Capture the cell that displays the provided text and extract its [X, Y] central coordinate. 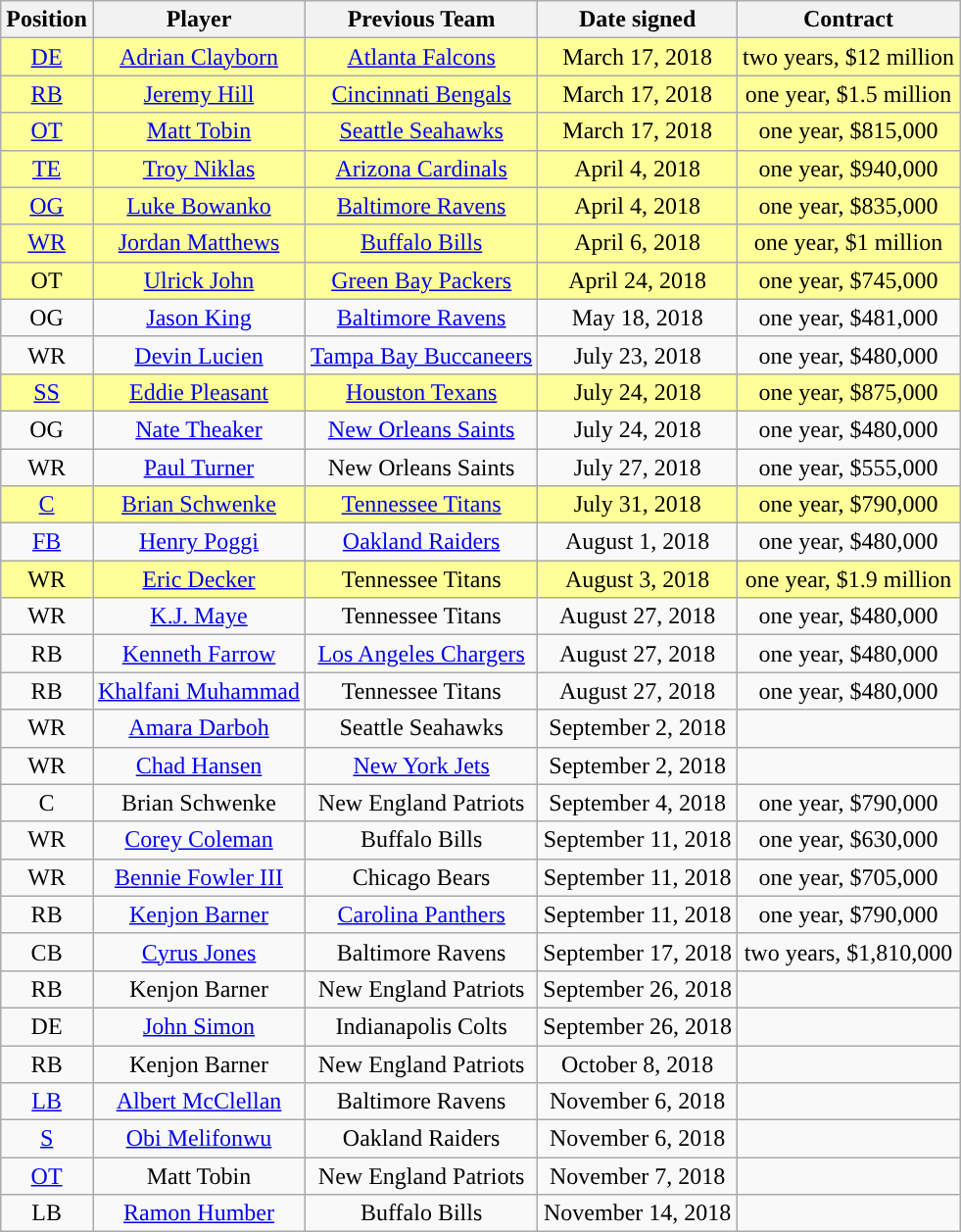
one year, $705,000 [848, 877]
Green Bay Packers [421, 280]
Jason King [198, 318]
July 23, 2018 [638, 355]
Contract [848, 20]
SS [47, 392]
Paul Turner [198, 468]
Arizona Cardinals [421, 169]
Ramon Humber [198, 1213]
Eric Decker [198, 579]
Indianapolis Colts [421, 1026]
Adrian Clayborn [198, 57]
one year, $815,000 [848, 131]
October 8, 2018 [638, 1063]
Troy Niklas [198, 169]
one year, $940,000 [848, 169]
John Simon [198, 1026]
Cyrus Jones [198, 952]
New York Jets [421, 765]
one year, $481,000 [848, 318]
Atlanta Falcons [421, 57]
November 14, 2018 [638, 1213]
Ulrick John [198, 280]
one year, $1.5 million [848, 94]
Tampa Bay Buccaneers [421, 355]
S [47, 1139]
Devin Lucien [198, 355]
September 4, 2018 [638, 803]
one year, $555,000 [848, 468]
August 1, 2018 [638, 542]
September 17, 2018 [638, 952]
one year, $1.9 million [848, 579]
K.J. Maye [198, 616]
Jeremy Hill [198, 94]
Date signed [638, 20]
Albert McClellan [198, 1102]
July 31, 2018 [638, 505]
Nate Theaker [198, 429]
August 3, 2018 [638, 579]
Jordan Matthews [198, 243]
Chad Hansen [198, 765]
Cincinnati Bengals [421, 94]
Bennie Fowler III [198, 877]
April 6, 2018 [638, 243]
July 27, 2018 [638, 468]
Corey Coleman [198, 840]
Previous Team [421, 20]
Eddie Pleasant [198, 392]
Chicago Bears [421, 877]
two years, $12 million [848, 57]
Khalfani Muhammad [198, 691]
April 24, 2018 [638, 280]
one year, $835,000 [848, 206]
FB [47, 542]
Amara Darboh [198, 728]
Houston Texans [421, 392]
Henry Poggi [198, 542]
CB [47, 952]
May 18, 2018 [638, 318]
November 7, 2018 [638, 1176]
one year, $745,000 [848, 280]
Los Angeles Chargers [421, 654]
one year, $630,000 [848, 840]
Carolina Panthers [421, 914]
two years, $1,810,000 [848, 952]
Luke Bowanko [198, 206]
Obi Melifonwu [198, 1139]
one year, $875,000 [848, 392]
Position [47, 20]
TE [47, 169]
one year, $1 million [848, 243]
Kenneth Farrow [198, 654]
Player [198, 20]
